Locate the cell with the specified text and output its (X, Y) center coordinate. 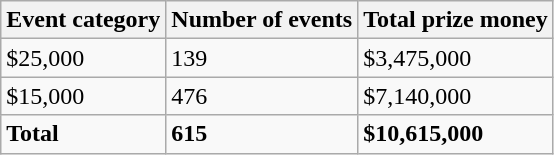
Total (84, 134)
$3,475,000 (456, 58)
476 (262, 96)
139 (262, 58)
615 (262, 134)
$15,000 (84, 96)
$10,615,000 (456, 134)
Number of events (262, 20)
$25,000 (84, 58)
Total prize money (456, 20)
Event category (84, 20)
$7,140,000 (456, 96)
